Return [X, Y] of the center of cell containing provided text 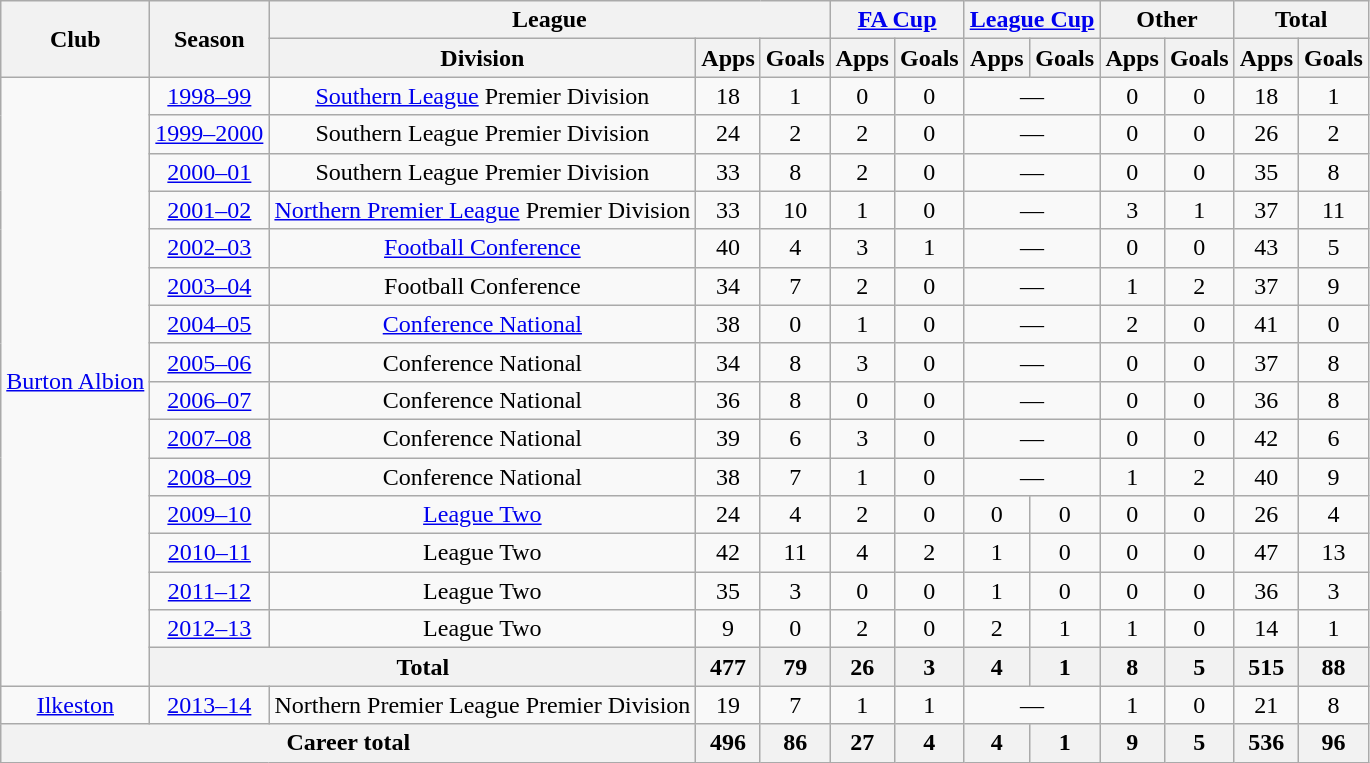
2010–11 [210, 553]
League [550, 20]
Other [1167, 20]
21 [1266, 705]
19 [728, 705]
2012–13 [210, 629]
88 [1334, 667]
536 [1266, 743]
96 [1334, 743]
2009–10 [210, 515]
2003–04 [210, 286]
Division [482, 58]
27 [862, 743]
1998–99 [210, 96]
2011–12 [210, 591]
2004–05 [210, 324]
10 [795, 210]
13 [1334, 553]
2008–09 [210, 477]
79 [795, 667]
FA Cup [897, 20]
2002–03 [210, 248]
Burton Albion [76, 382]
2005–06 [210, 362]
2007–08 [210, 438]
477 [728, 667]
2013–14 [210, 705]
Season [210, 39]
Ilkeston [76, 705]
Career total [348, 743]
2001–02 [210, 210]
Club [76, 39]
14 [1266, 629]
515 [1266, 667]
2000–01 [210, 172]
496 [728, 743]
39 [728, 438]
League Cup [1032, 20]
41 [1266, 324]
2006–07 [210, 400]
1999–2000 [210, 134]
43 [1266, 248]
86 [795, 743]
47 [1266, 553]
